Find where the given text appears and provide that cell's center as [x, y] coordinate. 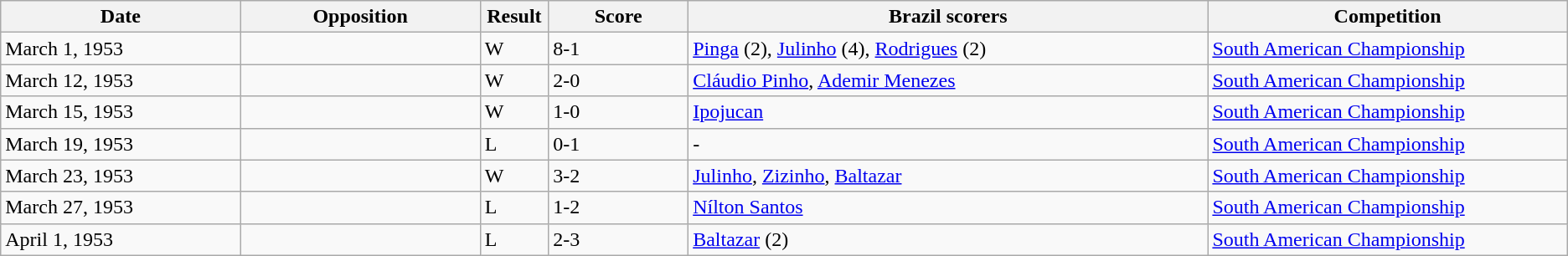
2-0 [618, 80]
Baltazar (2) [948, 239]
Cláudio Pinho, Ademir Menezes [948, 80]
Score [618, 17]
Nílton Santos [948, 207]
1-2 [618, 207]
8-1 [618, 49]
Competition [1387, 17]
March 12, 1953 [121, 80]
March 15, 1953 [121, 112]
Pinga (2), Julinho (4), Rodrigues (2) [948, 49]
March 23, 1953 [121, 176]
Julinho, Zizinho, Baltazar [948, 176]
0-1 [618, 144]
Result [514, 17]
March 19, 1953 [121, 144]
3-2 [618, 176]
2-3 [618, 239]
Ipojucan [948, 112]
Opposition [360, 17]
Date [121, 17]
March 27, 1953 [121, 207]
Brazil scorers [948, 17]
- [948, 144]
April 1, 1953 [121, 239]
March 1, 1953 [121, 49]
1-0 [618, 112]
